Determine the [x, y] coordinate at the center of the cell enclosing the given text.  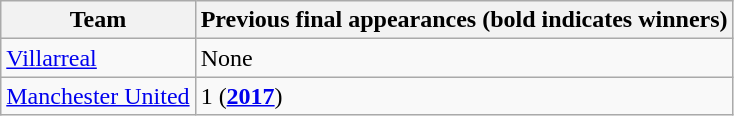
Villarreal [98, 58]
Manchester United [98, 96]
1 (2017) [464, 96]
Previous final appearances (bold indicates winners) [464, 20]
None [464, 58]
Team [98, 20]
